Return the (x, y) coordinate for the center point of the cell that contains the specified text.  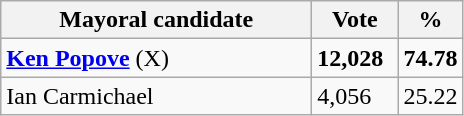
Vote (355, 20)
Mayoral candidate (156, 20)
4,056 (355, 96)
25.22 (430, 96)
12,028 (355, 58)
Ken Popove (X) (156, 58)
Ian Carmichael (156, 96)
% (430, 20)
74.78 (430, 58)
